Return (X, Y) of the center of cell containing provided text 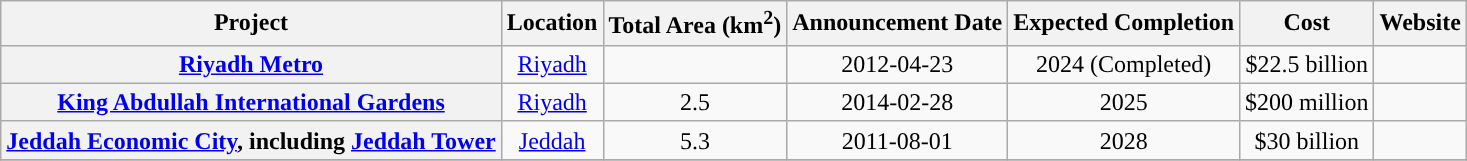
2028 (1124, 140)
2.5 (695, 102)
2012-04-23 (898, 64)
2025 (1124, 102)
Jeddah (552, 140)
$200 million (1307, 102)
$22.5 billion (1307, 64)
2024 (Completed) (1124, 64)
Website (1420, 24)
$30 billion (1307, 140)
Project (252, 24)
King Abdullah International Gardens (252, 102)
Jeddah Economic City, including Jeddah Tower (252, 140)
5.3 (695, 140)
Riyadh Metro (252, 64)
2011-08-01 (898, 140)
Cost (1307, 24)
Location (552, 24)
Total Area (km2) (695, 24)
Announcement Date (898, 24)
Expected Completion (1124, 24)
2014-02-28 (898, 102)
